Provide the [X, Y] coordinate of the cell's center where the given text is located.  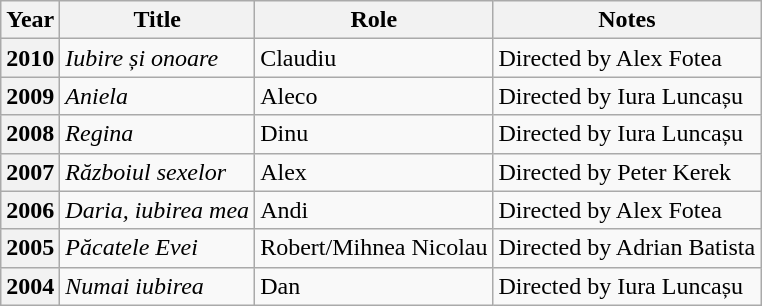
2008 [30, 134]
Aleco [374, 96]
Alex [374, 172]
Year [30, 20]
2006 [30, 210]
Războiul sexelor [158, 172]
2004 [30, 286]
2009 [30, 96]
Directed by Peter Kerek [627, 172]
Claudiu [374, 58]
2007 [30, 172]
Daria, iubirea mea [158, 210]
2010 [30, 58]
Role [374, 20]
Dinu [374, 134]
Păcatele Evei [158, 248]
Andi [374, 210]
2005 [30, 248]
Iubire și onoare [158, 58]
Dan [374, 286]
Title [158, 20]
Directed by Adrian Batista [627, 248]
Aniela [158, 96]
Robert/Mihnea Nicolau [374, 248]
Numai iubirea [158, 286]
Notes [627, 20]
Regina [158, 134]
